Scan for the cell matching the given text and deliver its (x, y) coordinate at center. 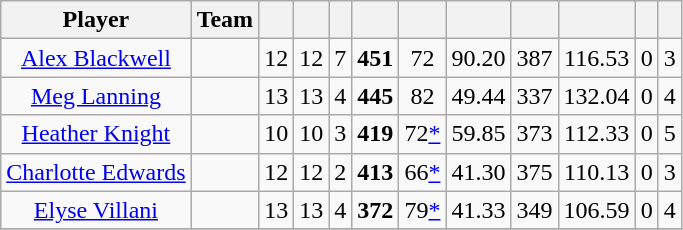
373 (534, 134)
116.53 (596, 58)
451 (376, 58)
Elyse Villani (96, 210)
445 (376, 96)
82 (422, 96)
Meg Lanning (96, 96)
90.20 (478, 58)
413 (376, 172)
106.59 (596, 210)
132.04 (596, 96)
72 (422, 58)
Player (96, 20)
41.33 (478, 210)
49.44 (478, 96)
372 (376, 210)
2 (340, 172)
Alex Blackwell (96, 58)
7 (340, 58)
419 (376, 134)
5 (670, 134)
79* (422, 210)
349 (534, 210)
387 (534, 58)
59.85 (478, 134)
72* (422, 134)
66* (422, 172)
Team (225, 20)
112.33 (596, 134)
110.13 (596, 172)
375 (534, 172)
Heather Knight (96, 134)
41.30 (478, 172)
337 (534, 96)
Charlotte Edwards (96, 172)
